Scan for the cell matching the given text and deliver its (x, y) coordinate at center. 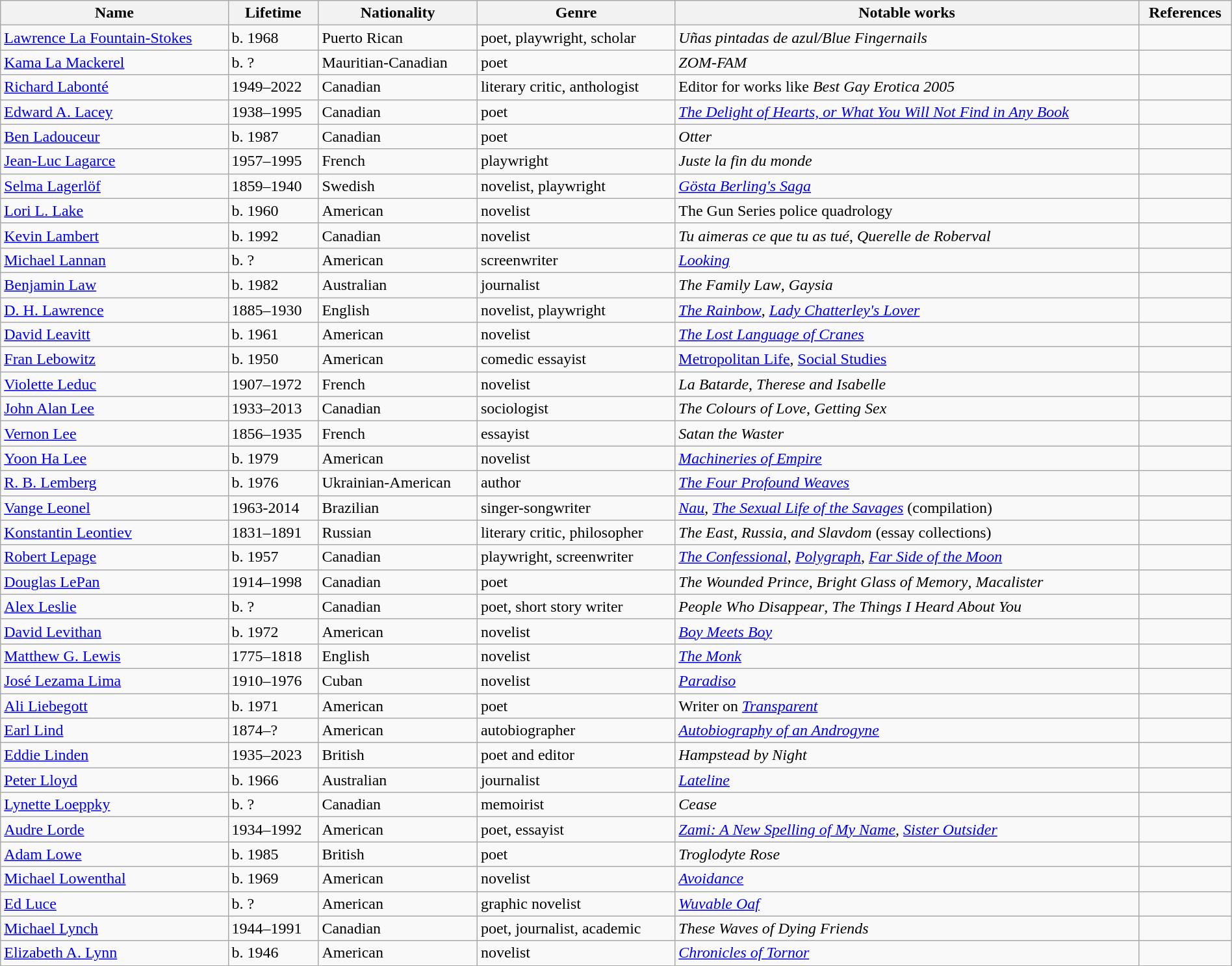
Wuvable Oaf (907, 904)
Elizabeth A. Lynn (114, 953)
José Lezama Lima (114, 681)
b. 1950 (273, 359)
The Monk (907, 656)
Name (114, 13)
Cuban (398, 681)
Ukrainian-American (398, 483)
References (1185, 13)
1907–1972 (273, 384)
b. 1946 (273, 953)
1914–1998 (273, 582)
Lawrence La Fountain-Stokes (114, 38)
The Confessional, Polygraph, Far Side of the Moon (907, 557)
Metropolitan Life, Social Studies (907, 359)
essayist (576, 434)
1831–1891 (273, 532)
Avoidance (907, 879)
Douglas LePan (114, 582)
Adam Lowe (114, 854)
Vernon Lee (114, 434)
1963-2014 (273, 508)
Konstantin Leontiev (114, 532)
b. 1968 (273, 38)
Notable works (907, 13)
b. 1979 (273, 458)
John Alan Lee (114, 409)
Editor for works like Best Gay Erotica 2005 (907, 87)
screenwriter (576, 260)
1874–? (273, 731)
Zami: A New Spelling of My Name, Sister Outsider (907, 829)
These Waves of Dying Friends (907, 928)
Jean-Luc Lagarce (114, 161)
1938–1995 (273, 112)
b. 1972 (273, 631)
1933–2013 (273, 409)
poet, short story writer (576, 607)
Satan the Waster (907, 434)
b. 1976 (273, 483)
Tu aimeras ce que tu as tué, Querelle de Roberval (907, 235)
b. 1961 (273, 335)
autobiographer (576, 731)
Hampstead by Night (907, 755)
Russian (398, 532)
Matthew G. Lewis (114, 656)
b. 1982 (273, 285)
1944–1991 (273, 928)
1934–1992 (273, 829)
Swedish (398, 186)
sociologist (576, 409)
b. 1992 (273, 235)
The Gun Series police quadrology (907, 211)
playwright (576, 161)
Robert Lepage (114, 557)
La Batarde, Therese and Isabelle (907, 384)
D. H. Lawrence (114, 310)
Audre Lorde (114, 829)
Richard Labonté (114, 87)
Alex Leslie (114, 607)
Paradiso (907, 681)
Ali Liebegott (114, 705)
Eddie Linden (114, 755)
Juste la fin du monde (907, 161)
b. 1957 (273, 557)
Yoon Ha Lee (114, 458)
comedic essayist (576, 359)
Puerto Rican (398, 38)
poet, journalist, academic (576, 928)
Gösta Berling's Saga (907, 186)
1935–2023 (273, 755)
People Who Disappear, The Things I Heard About You (907, 607)
Mauritian-Canadian (398, 62)
The Wounded Prince, Bright Glass of Memory, Macalister (907, 582)
Michael Lannan (114, 260)
Lori L. Lake (114, 211)
literary critic, philosopher (576, 532)
Otter (907, 137)
Nationality (398, 13)
David Leavitt (114, 335)
Ben Ladouceur (114, 137)
The Family Law, Gaysia (907, 285)
b. 1987 (273, 137)
1957–1995 (273, 161)
Ed Luce (114, 904)
Earl Lind (114, 731)
Lynette Loeppky (114, 805)
David Levithan (114, 631)
Edward A. Lacey (114, 112)
R. B. Lemberg (114, 483)
Looking (907, 260)
author (576, 483)
Brazilian (398, 508)
Kama La Mackerel (114, 62)
Benjamin Law (114, 285)
Lateline (907, 780)
Genre (576, 13)
Chronicles of Tornor (907, 953)
graphic novelist (576, 904)
Selma Lagerlöf (114, 186)
poet and editor (576, 755)
The Delight of Hearts, or What You Will Not Find in Any Book (907, 112)
b. 1960 (273, 211)
poet, essayist (576, 829)
1910–1976 (273, 681)
Writer on Transparent (907, 705)
The Lost Language of Cranes (907, 335)
1885–1930 (273, 310)
b. 1971 (273, 705)
playwright, screenwriter (576, 557)
Michael Lynch (114, 928)
Kevin Lambert (114, 235)
Violette Leduc (114, 384)
literary critic, anthologist (576, 87)
poet, playwright, scholar (576, 38)
1775–1818 (273, 656)
Fran Lebowitz (114, 359)
The East, Russia, and Slavdom (essay collections) (907, 532)
Michael Lowenthal (114, 879)
1856–1935 (273, 434)
memoirist (576, 805)
Machineries of Empire (907, 458)
Peter Lloyd (114, 780)
ZOM-FAM (907, 62)
Lifetime (273, 13)
b. 1969 (273, 879)
Uñas pintadas de azul/Blue Fingernails (907, 38)
The Colours of Love, Getting Sex (907, 409)
1949–2022 (273, 87)
b. 1985 (273, 854)
The Four Profound Weaves (907, 483)
1859–1940 (273, 186)
Cease (907, 805)
Vange Leonel (114, 508)
Nau, The Sexual Life of the Savages (compilation) (907, 508)
Boy Meets Boy (907, 631)
Autobiography of an Androgyne (907, 731)
Troglodyte Rose (907, 854)
The Rainbow, Lady Chatterley's Lover (907, 310)
b. 1966 (273, 780)
singer-songwriter (576, 508)
